From the cell containing the given text, extract its center point as (x, y) coordinate. 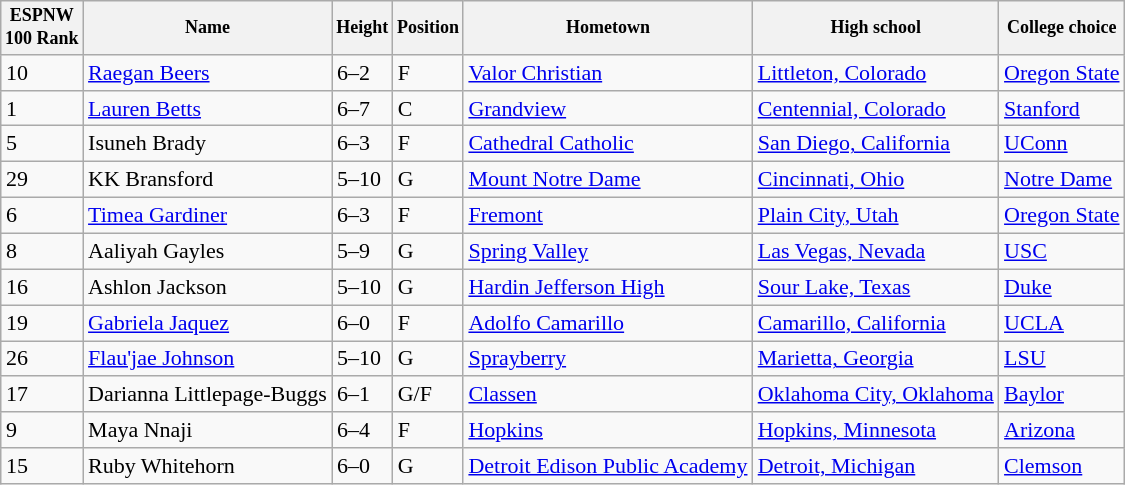
6–1 (362, 394)
Hardin Jefferson High (608, 287)
Ruby Whitehorn (208, 466)
8 (42, 251)
Ashlon Jackson (208, 287)
ESPNW100 Rank (42, 28)
Littleton, Colorado (876, 72)
Gabriela Jaquez (208, 323)
Position (428, 28)
Timea Gardiner (208, 215)
Raegan Beers (208, 72)
Arizona (1062, 430)
Maya Nnaji (208, 430)
Name (208, 28)
Detroit Edison Public Academy (608, 466)
KK Bransford (208, 180)
Cincinnati, Ohio (876, 180)
26 (42, 359)
1 (42, 108)
UConn (1062, 144)
Clemson (1062, 466)
Las Vegas, Nevada (876, 251)
UCLA (1062, 323)
Plain City, Utah (876, 215)
Spring Valley (608, 251)
Sour Lake, Texas (876, 287)
15 (42, 466)
Sprayberry (608, 359)
6–2 (362, 72)
LSU (1062, 359)
Mount Notre Dame (608, 180)
Isuneh Brady (208, 144)
6–7 (362, 108)
6–4 (362, 430)
Baylor (1062, 394)
Stanford (1062, 108)
19 (42, 323)
Duke (1062, 287)
Height (362, 28)
Adolfo Camarillo (608, 323)
Aaliyah Gayles (208, 251)
Hopkins, Minnesota (876, 430)
Hopkins (608, 430)
Detroit, Michigan (876, 466)
9 (42, 430)
Marietta, Georgia (876, 359)
Grandview (608, 108)
16 (42, 287)
10 (42, 72)
Centennial, Colorado (876, 108)
Lauren Betts (208, 108)
17 (42, 394)
Classen (608, 394)
5 (42, 144)
San Diego, California (876, 144)
Fremont (608, 215)
G/F (428, 394)
Cathedral Catholic (608, 144)
Flau'jae Johnson (208, 359)
6 (42, 215)
C (428, 108)
High school (876, 28)
Oklahoma City, Oklahoma (876, 394)
Darianna Littlepage-Buggs (208, 394)
5–9 (362, 251)
College choice (1062, 28)
Camarillo, California (876, 323)
Valor Christian (608, 72)
USC (1062, 251)
Notre Dame (1062, 180)
29 (42, 180)
Hometown (608, 28)
